Pinpoint the cell where the given text exists, returning its (X, Y) midpoint coordinate. 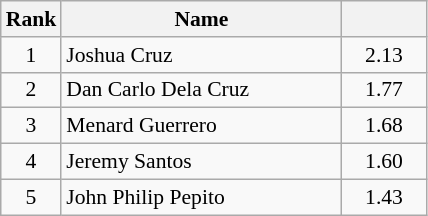
Name (201, 19)
2 (32, 90)
5 (32, 197)
2.13 (384, 55)
3 (32, 126)
Dan Carlo Dela Cruz (201, 90)
4 (32, 162)
Joshua Cruz (201, 55)
1.68 (384, 126)
1.43 (384, 197)
1.60 (384, 162)
Menard Guerrero (201, 126)
Rank (32, 19)
Jeremy Santos (201, 162)
1 (32, 55)
John Philip Pepito (201, 197)
1.77 (384, 90)
